Detect which cell encompasses the target text, then output its [X, Y] center coordinate. 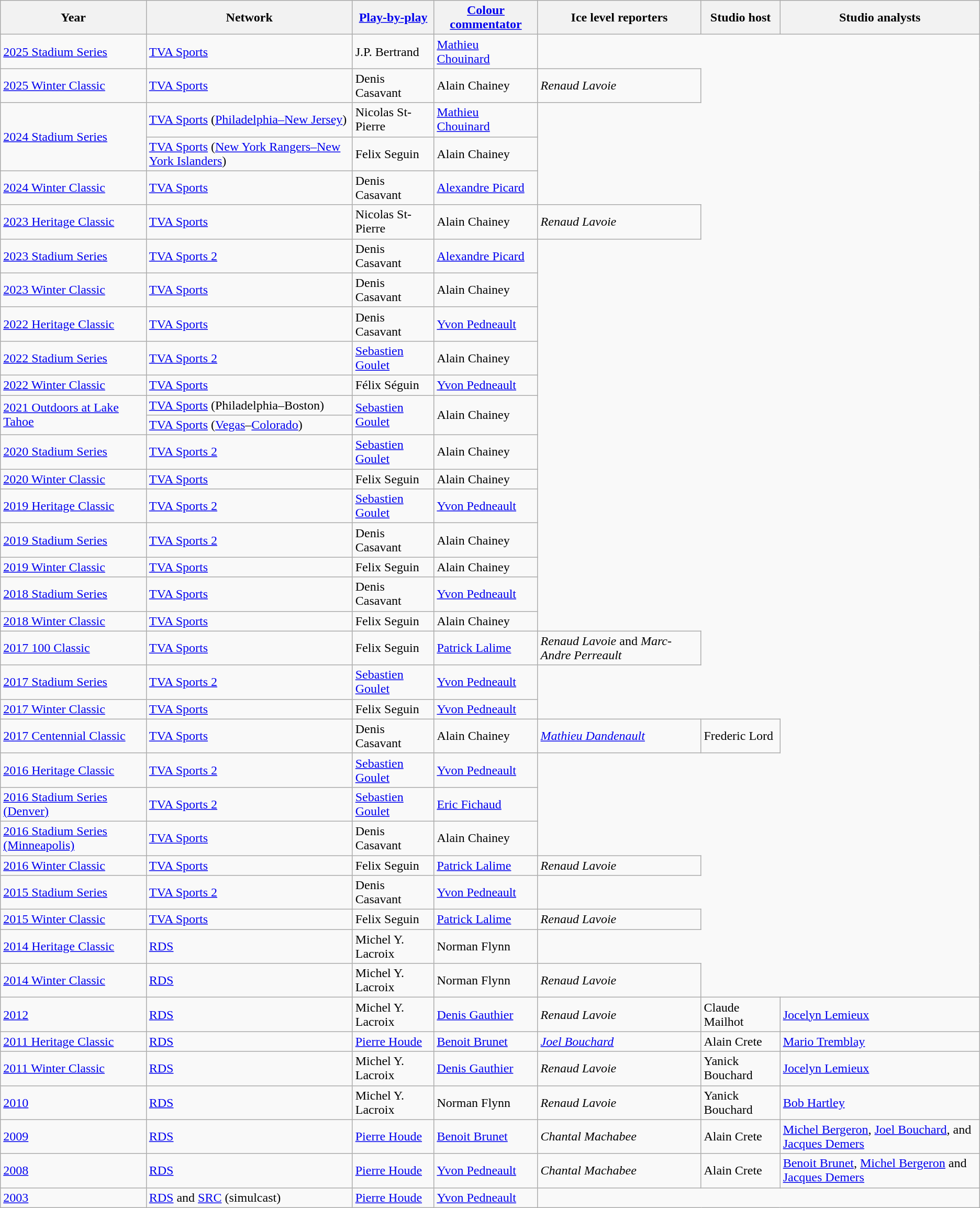
RDS and SRC (simulcast) [249, 1198]
2022 Stadium Series [73, 358]
2021 Outdoors at Lake Tahoe [73, 415]
Michel Bergeron, Joel Bouchard, and Jacques Demers [879, 1136]
2023 Winter Classic [73, 290]
2011 Winter Classic [73, 1068]
Bob Hartley [879, 1103]
Benoit Brunet, Michel Bergeron and Jacques Demers [879, 1171]
2019 Stadium Series [73, 540]
2017 Winter Classic [73, 709]
2017 Centennial Classic [73, 736]
Frederic Lord [740, 736]
2024 Stadium Series [73, 137]
Mathieu Dandenault [619, 736]
2019 Winter Classic [73, 567]
2023 Heritage Classic [73, 222]
2009 [73, 1136]
TVA Sports (Philadelphia–New Jersey) [249, 119]
2016 Stadium Series (Minneapolis) [73, 838]
2011 Heritage Classic [73, 1041]
2010 [73, 1103]
Ice level reporters [619, 18]
2012 [73, 1015]
TVA Sports (Philadelphia–Boston) [249, 405]
2023 Stadium Series [73, 256]
2022 Winter Classic [73, 385]
2019 Heritage Classic [73, 506]
2018 Winter Classic [73, 621]
Play-by-play [393, 18]
TVA Sports (New York Rangers–New York Islanders) [249, 154]
2008 [73, 1171]
2014 Heritage Classic [73, 947]
Félix Séguin [393, 385]
J.P. Bertrand [393, 51]
TVA Sports (Vegas–Colorado) [249, 425]
Eric Fichaud [486, 804]
2016 Winter Classic [73, 866]
Studio analysts [879, 18]
2022 Heritage Classic [73, 324]
Renaud Lavoie and Marc-Andre Perreault [619, 648]
Studio host [740, 18]
2014 Winter Classic [73, 980]
Joel Bouchard [619, 1041]
Colour commentator [486, 18]
2018 Stadium Series [73, 594]
Year [73, 18]
Network [249, 18]
2024 Winter Classic [73, 187]
2003 [73, 1198]
2025 Stadium Series [73, 51]
2016 Stadium Series (Denver) [73, 804]
2015 Winter Classic [73, 919]
Mario Tremblay [879, 1041]
2020 Stadium Series [73, 452]
2016 Heritage Classic [73, 770]
2025 Winter Classic [73, 86]
2017 Stadium Series [73, 682]
2015 Stadium Series [73, 892]
2017 100 Classic [73, 648]
Claude Mailhot [740, 1015]
2020 Winter Classic [73, 479]
